Pinpoint the cell where the given text exists, returning its [X, Y] midpoint coordinate. 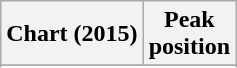
Chart (2015) [72, 34]
Peakposition [189, 34]
